Return the (x, y) coordinate for the center point of the cell that contains the specified text.  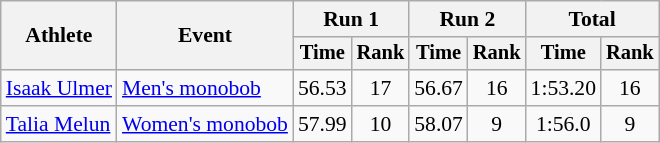
Total (592, 19)
Event (205, 36)
Run 2 (467, 19)
1:56.0 (564, 124)
Women's monobob (205, 124)
56.53 (322, 88)
10 (381, 124)
1:53.20 (564, 88)
58.07 (438, 124)
Talia Melun (59, 124)
57.99 (322, 124)
17 (381, 88)
56.67 (438, 88)
Isaak Ulmer (59, 88)
Men's monobob (205, 88)
Run 1 (351, 19)
Athlete (59, 36)
